Scan for the cell matching the given text and deliver its [x, y] coordinate at center. 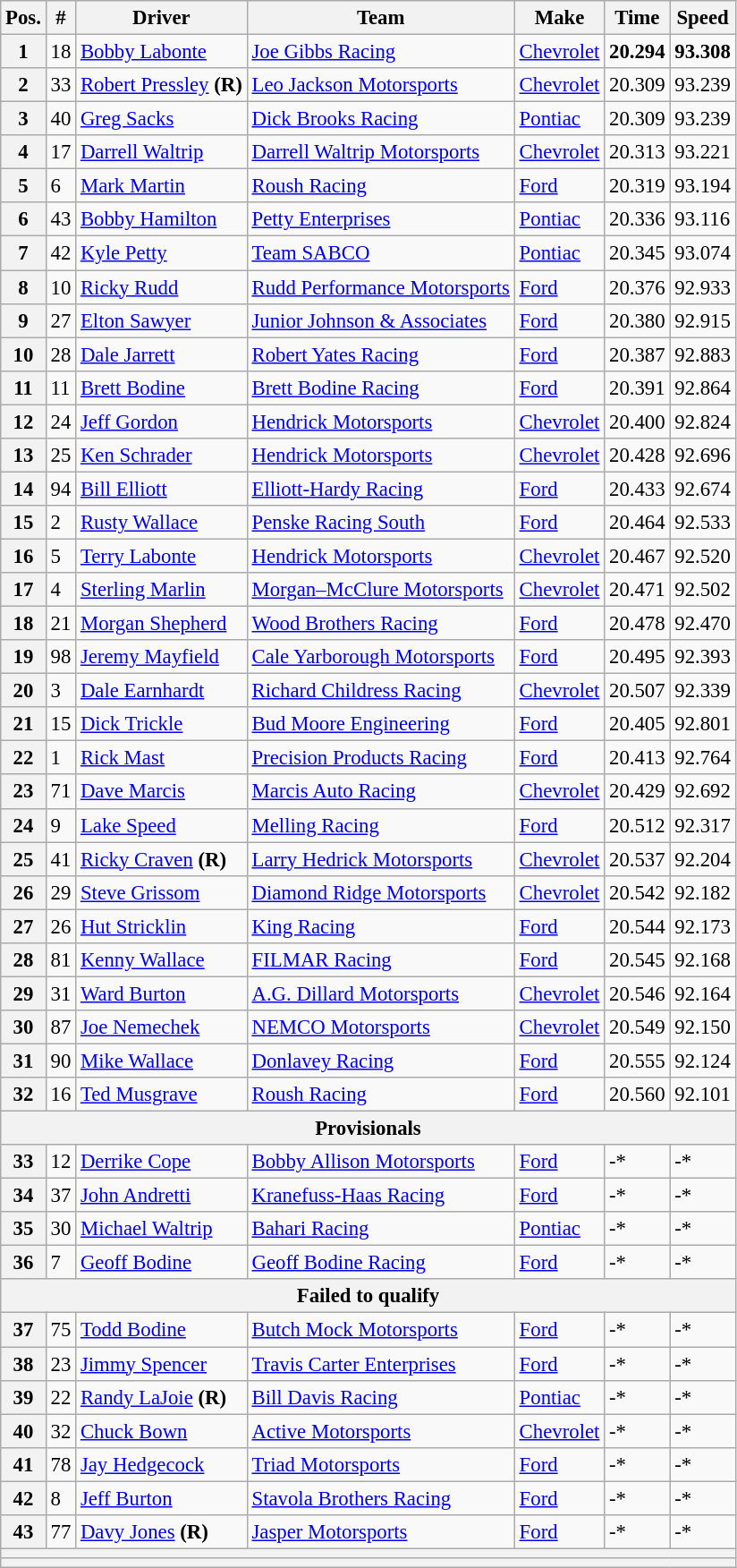
Lake Speed [162, 825]
Robert Pressley (R) [162, 85]
20.405 [637, 724]
20.555 [637, 1061]
20.537 [637, 859]
90 [61, 1061]
Davy Jones (R) [162, 1532]
Elliott-Hardy Racing [381, 489]
92.533 [703, 523]
Bill Davis Racing [381, 1397]
20.391 [637, 388]
Cale Yarborough Motorsports [381, 657]
77 [61, 1532]
92.164 [703, 993]
Diamond Ridge Motorsports [381, 892]
Kenny Wallace [162, 960]
13 [23, 456]
Active Motorsports [381, 1431]
20.313 [637, 152]
Michael Waltrip [162, 1229]
Joe Nemechek [162, 1027]
John Andretti [162, 1196]
Jay Hedgecock [162, 1464]
92.182 [703, 892]
Richard Childress Racing [381, 691]
NEMCO Motorsports [381, 1027]
78 [61, 1464]
92.393 [703, 657]
92.150 [703, 1027]
King Racing [381, 926]
Terry Labonte [162, 556]
Ricky Craven (R) [162, 859]
71 [61, 792]
Triad Motorsports [381, 1464]
20.380 [637, 320]
Bud Moore Engineering [381, 724]
20.546 [637, 993]
75 [61, 1330]
Ken Schrader [162, 456]
20.549 [637, 1027]
Time [637, 18]
Darrell Waltrip [162, 152]
92.173 [703, 926]
Team [381, 18]
Bahari Racing [381, 1229]
92.204 [703, 859]
92.339 [703, 691]
92.124 [703, 1061]
Wood Brothers Racing [381, 624]
Speed [703, 18]
Provisionals [368, 1129]
A.G. Dillard Motorsports [381, 993]
Brett Bodine [162, 388]
# [61, 18]
20.345 [637, 253]
Melling Racing [381, 825]
Derrike Cope [162, 1162]
20.478 [637, 624]
92.696 [703, 456]
81 [61, 960]
92.502 [703, 590]
Todd Bodine [162, 1330]
20.495 [637, 657]
Steve Grissom [162, 892]
Dale Earnhardt [162, 691]
Junior Johnson & Associates [381, 320]
20.464 [637, 523]
20.560 [637, 1095]
Rudd Performance Motorsports [381, 287]
Dick Brooks Racing [381, 119]
93.221 [703, 152]
Precision Products Racing [381, 758]
93.074 [703, 253]
92.101 [703, 1095]
Donlavey Racing [381, 1061]
Dave Marcis [162, 792]
92.168 [703, 960]
Geoff Bodine [162, 1263]
92.915 [703, 320]
Bobby Hamilton [162, 219]
20.387 [637, 354]
Kranefuss-Haas Racing [381, 1196]
Jeremy Mayfield [162, 657]
34 [23, 1196]
Robert Yates Racing [381, 354]
Mike Wallace [162, 1061]
92.674 [703, 489]
Chuck Bown [162, 1431]
FILMAR Racing [381, 960]
19 [23, 657]
20.429 [637, 792]
20.413 [637, 758]
Penske Racing South [381, 523]
20.471 [637, 590]
Elton Sawyer [162, 320]
20 [23, 691]
Greg Sacks [162, 119]
87 [61, 1027]
92.801 [703, 724]
92.692 [703, 792]
Morgan–McClure Motorsports [381, 590]
35 [23, 1229]
Larry Hedrick Motorsports [381, 859]
Joe Gibbs Racing [381, 52]
Jeff Burton [162, 1498]
Bill Elliott [162, 489]
Geoff Bodine Racing [381, 1263]
20.433 [637, 489]
Bobby Allison Motorsports [381, 1162]
Petty Enterprises [381, 219]
92.864 [703, 388]
92.317 [703, 825]
92.520 [703, 556]
Brett Bodine Racing [381, 388]
20.544 [637, 926]
93.116 [703, 219]
Rick Mast [162, 758]
20.467 [637, 556]
Rusty Wallace [162, 523]
20.542 [637, 892]
20.400 [637, 422]
94 [61, 489]
92.883 [703, 354]
Hut Stricklin [162, 926]
Failed to qualify [368, 1297]
Leo Jackson Motorsports [381, 85]
Dale Jarrett [162, 354]
Ted Musgrave [162, 1095]
20.545 [637, 960]
Ricky Rudd [162, 287]
20.294 [637, 52]
Make [559, 18]
Travis Carter Enterprises [381, 1364]
Pos. [23, 18]
Jeff Gordon [162, 422]
Stavola Brothers Racing [381, 1498]
Team SABCO [381, 253]
Jimmy Spencer [162, 1364]
Bobby Labonte [162, 52]
14 [23, 489]
Randy LaJoie (R) [162, 1397]
Darrell Waltrip Motorsports [381, 152]
Dick Trickle [162, 724]
Marcis Auto Racing [381, 792]
20.428 [637, 456]
Morgan Shepherd [162, 624]
92.824 [703, 422]
Ward Burton [162, 993]
38 [23, 1364]
92.933 [703, 287]
Driver [162, 18]
Mark Martin [162, 186]
Butch Mock Motorsports [381, 1330]
Sterling Marlin [162, 590]
Kyle Petty [162, 253]
20.376 [637, 287]
Jasper Motorsports [381, 1532]
20.512 [637, 825]
39 [23, 1397]
92.764 [703, 758]
93.194 [703, 186]
20.336 [637, 219]
98 [61, 657]
92.470 [703, 624]
36 [23, 1263]
20.319 [637, 186]
20.507 [637, 691]
93.308 [703, 52]
